Provide the (x, y) coordinate of the cell's center where the given text is located.  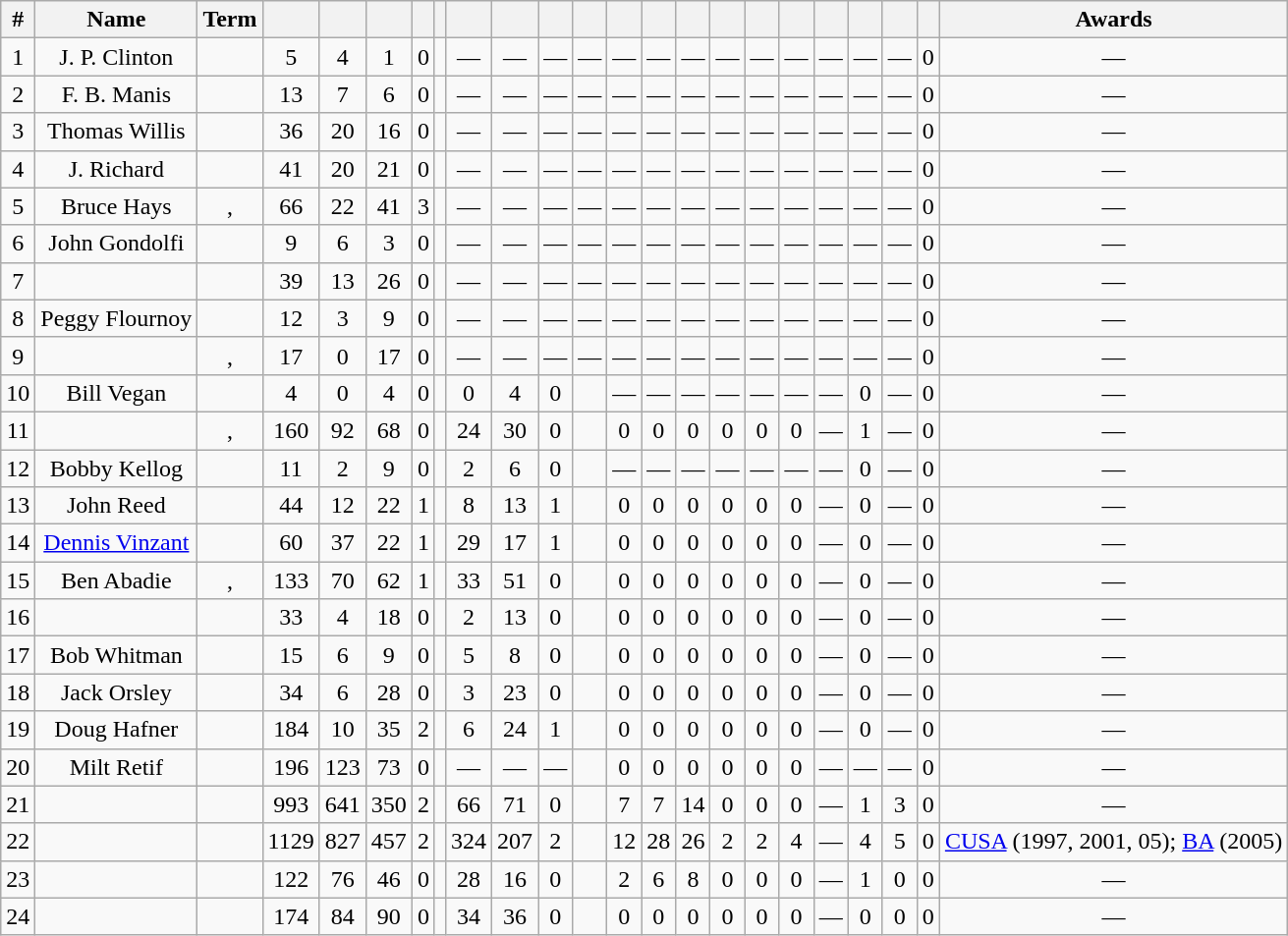
Term (230, 20)
CUSA (1997, 2001, 05); BA (2005) (1113, 842)
324 (468, 842)
84 (342, 916)
184 (291, 730)
Bob Whitman (116, 655)
Doug Hafner (116, 730)
68 (389, 430)
Bobby Kellog (116, 468)
35 (389, 730)
Peggy Flournoy (116, 318)
19 (18, 730)
70 (342, 580)
Name (116, 20)
76 (342, 879)
827 (342, 842)
Ben Abadie (116, 580)
90 (389, 916)
641 (342, 804)
46 (389, 879)
122 (291, 879)
51 (515, 580)
457 (389, 842)
39 (291, 281)
J. P. Clinton (116, 57)
J. Richard (116, 169)
1129 (291, 842)
37 (342, 543)
Bruce Hays (116, 206)
350 (389, 804)
Dennis Vinzant (116, 543)
71 (515, 804)
29 (468, 543)
John Gondolfi (116, 244)
60 (291, 543)
# (18, 20)
174 (291, 916)
Milt Retif (116, 767)
133 (291, 580)
92 (342, 430)
993 (291, 804)
207 (515, 842)
F. B. Manis (116, 94)
30 (515, 430)
196 (291, 767)
Jack Orsley (116, 692)
44 (291, 506)
John Reed (116, 506)
Bill Vegan (116, 393)
62 (389, 580)
160 (291, 430)
Thomas Willis (116, 132)
123 (342, 767)
73 (389, 767)
Awards (1113, 20)
